Extract the (X, Y) coordinate from the center of the cell holding the provided text.  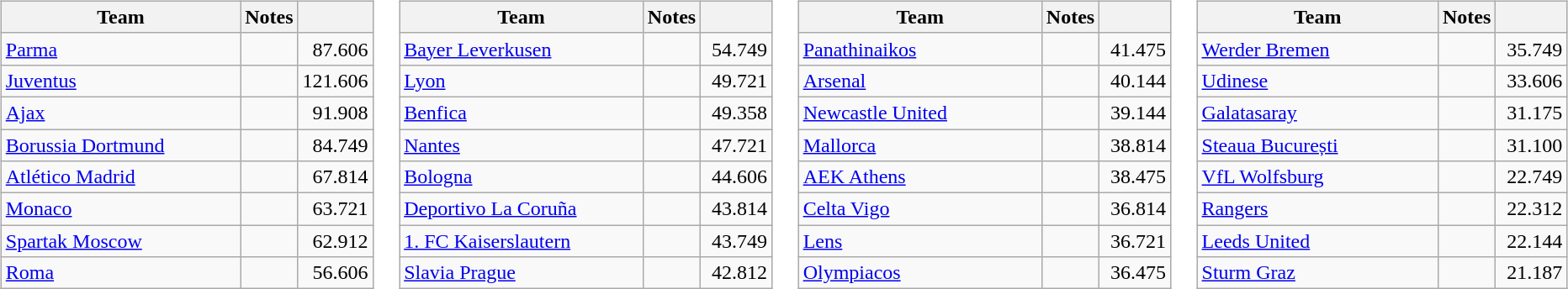
Bologna (522, 177)
Newcastle United (920, 113)
54.749 (737, 49)
62.912 (335, 241)
42.812 (737, 273)
Panathinaikos (920, 49)
43.814 (737, 209)
Olympiacos (920, 273)
Sturm Graz (1317, 273)
43.749 (737, 241)
Roma (120, 273)
41.475 (1136, 49)
Atlético Madrid (120, 177)
56.606 (335, 273)
Slavia Prague (522, 273)
47.721 (737, 145)
Bayer Leverkusen (522, 49)
Lens (920, 241)
Leeds United (1317, 241)
39.144 (1136, 113)
35.749 (1531, 49)
Celta Vigo (920, 209)
Rangers (1317, 209)
67.814 (335, 177)
Deportivo La Coruña (522, 209)
38.475 (1136, 177)
87.606 (335, 49)
AEK Athens (920, 177)
22.749 (1531, 177)
36.814 (1136, 209)
Spartak Moscow (120, 241)
21.187 (1531, 273)
91.908 (335, 113)
Udinese (1317, 81)
Ajax (120, 113)
1. FC Kaiserslautern (522, 241)
31.175 (1531, 113)
Benfica (522, 113)
40.144 (1136, 81)
Arsenal (920, 81)
Parma (120, 49)
36.475 (1136, 273)
Werder Bremen (1317, 49)
38.814 (1136, 145)
36.721 (1136, 241)
49.721 (737, 81)
44.606 (737, 177)
33.606 (1531, 81)
Juventus (120, 81)
22.312 (1531, 209)
VfL Wolfsburg (1317, 177)
Mallorca (920, 145)
Nantes (522, 145)
Monaco (120, 209)
Galatasaray (1317, 113)
Borussia Dortmund (120, 145)
22.144 (1531, 241)
49.358 (737, 113)
84.749 (335, 145)
63.721 (335, 209)
Steaua București (1317, 145)
31.100 (1531, 145)
121.606 (335, 81)
Lyon (522, 81)
